Scan for the cell matching the given text and deliver its (x, y) coordinate at center. 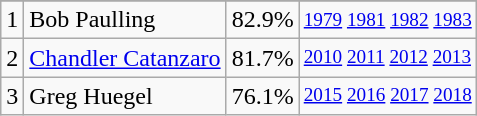
Greg Huegel (125, 96)
Chandler Catanzaro (125, 58)
2 (12, 58)
Bob Paulling (125, 20)
81.7% (262, 58)
3 (12, 96)
2015 2016 2017 2018 (388, 96)
76.1% (262, 96)
2010 2011 2012 2013 (388, 58)
82.9% (262, 20)
1979 1981 1982 1983 (388, 20)
1 (12, 20)
